Return the (x, y) coordinate for the center point of the cell that contains the specified text.  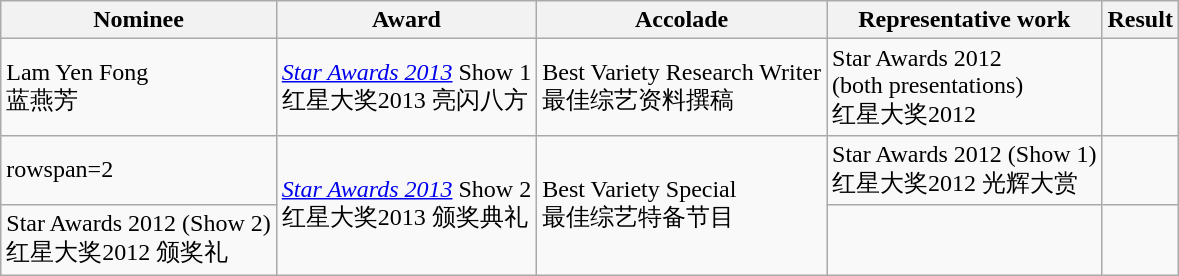
rowspan=2 (139, 170)
Star Awards 2012(both presentations)红星大奖2012 (964, 88)
Representative work (964, 20)
Best Variety Research Writer最佳综艺资料撰稿 (682, 88)
Star Awards 2012 (Show 1)红星大奖2012 光辉大赏 (964, 170)
Lam Yen Fong蓝燕芳 (139, 88)
Result (1140, 20)
Nominee (139, 20)
Award (406, 20)
Best Variety Special最佳综艺特备节目 (682, 204)
Star Awards 2012 (Show 2)红星大奖2012 颁奖礼 (139, 240)
Star Awards 2013 Show 2红星大奖2013 颁奖典礼 (406, 204)
Accolade (682, 20)
Star Awards 2013 Show 1红星大奖2013 亮闪八方 (406, 88)
